Return the (X, Y) coordinate for the center point of the cell that contains the specified text.  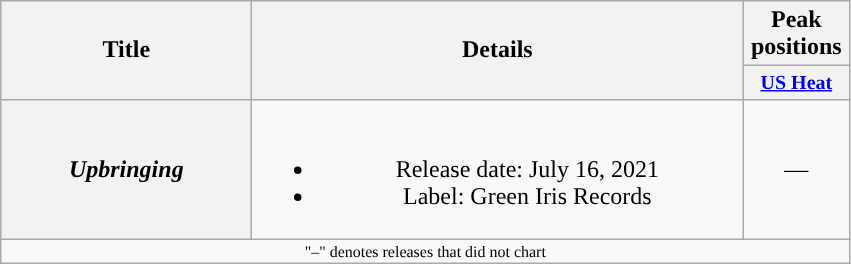
Release date: July 16, 2021Label: Green Iris Records (498, 169)
Title (126, 50)
Peak positions (796, 34)
— (796, 169)
US Heat (796, 82)
Upbringing (126, 169)
"–" denotes releases that did not chart (426, 251)
Details (498, 50)
